Determine the [X, Y] coordinate at the center of the cell enclosing the given text.  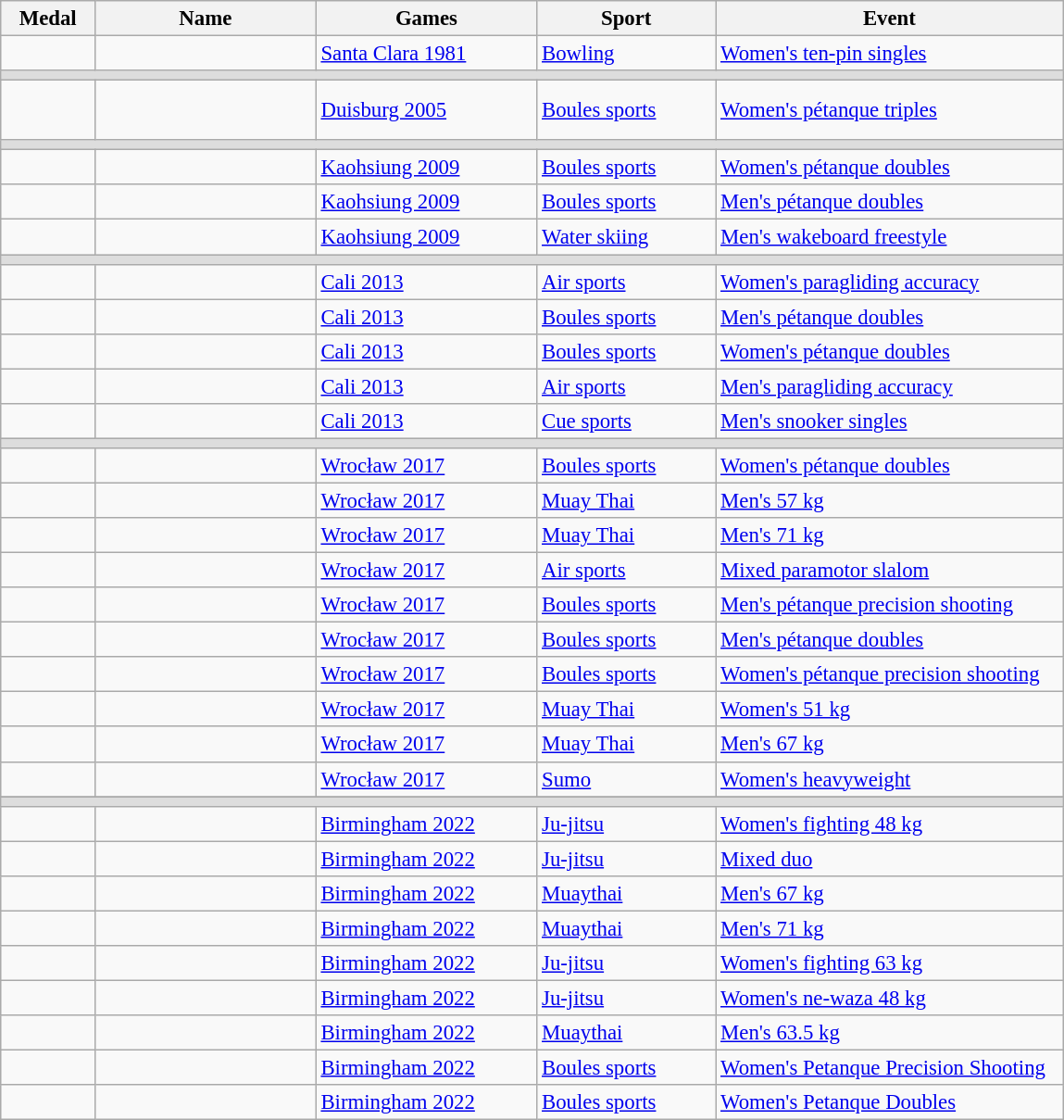
Medal [48, 19]
Santa Clara 1981 [426, 54]
Women's 51 kg [889, 710]
Women's pétanque triples [889, 111]
Event [889, 19]
Men's pétanque precision shooting [889, 605]
Mixed duo [889, 859]
Women's ten-pin singles [889, 54]
Sumo [626, 779]
Men's wakeboard freestyle [889, 237]
Bowling [626, 54]
Men's 63.5 kg [889, 1033]
Women's heavyweight [889, 779]
Cue sports [626, 422]
Women's Petanque Precision Shooting [889, 1068]
Women's paragliding accuracy [889, 282]
Water skiing [626, 237]
Sport [626, 19]
Women's fighting 63 kg [889, 963]
Mixed paramotor slalom [889, 571]
Women's Petanque Doubles [889, 1102]
Men's 57 kg [889, 500]
Women's pétanque precision shooting [889, 674]
Women's ne-waza 48 kg [889, 998]
Men's snooker singles [889, 422]
Men's paragliding accuracy [889, 386]
Duisburg 2005 [426, 111]
Games [426, 19]
Name [206, 19]
Women's fighting 48 kg [889, 824]
